Capture the cell that displays the provided text and extract its [x, y] central coordinate. 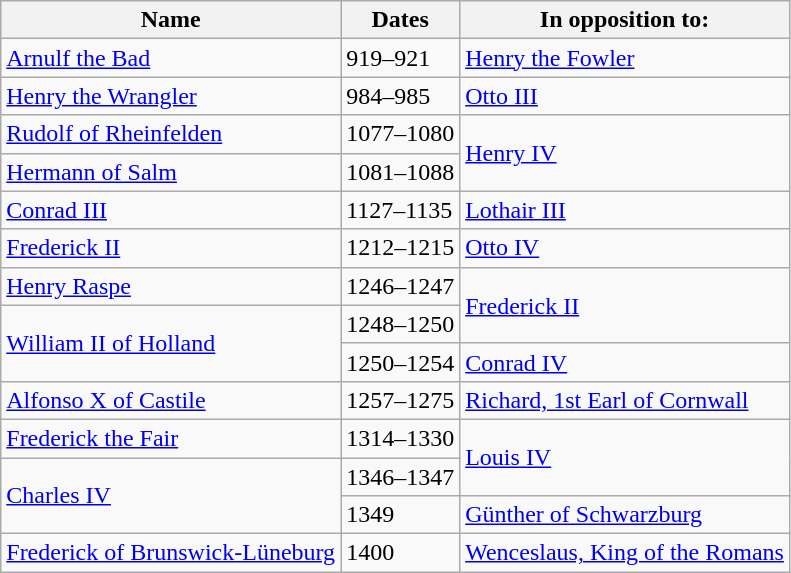
1346–1347 [400, 477]
Richard, 1st Earl of Cornwall [625, 400]
Charles IV [171, 496]
1248–1250 [400, 324]
In opposition to: [625, 20]
Rudolf of Rheinfelden [171, 134]
Lothair III [625, 210]
Günther of Schwarzburg [625, 515]
Alfonso X of Castile [171, 400]
Otto IV [625, 248]
1077–1080 [400, 134]
Henry the Fowler [625, 58]
Louis IV [625, 457]
Conrad IV [625, 362]
1257–1275 [400, 400]
Henry IV [625, 153]
1127–1135 [400, 210]
Wenceslaus, King of the Romans [625, 553]
Henry the Wrangler [171, 96]
Henry Raspe [171, 286]
Frederick of Brunswick-Lüneburg [171, 553]
Arnulf the Bad [171, 58]
Dates [400, 20]
Otto III [625, 96]
1212–1215 [400, 248]
1349 [400, 515]
Name [171, 20]
1246–1247 [400, 286]
919–921 [400, 58]
1314–1330 [400, 438]
William II of Holland [171, 343]
Conrad III [171, 210]
Frederick the Fair [171, 438]
Hermann of Salm [171, 172]
984–985 [400, 96]
1250–1254 [400, 362]
1400 [400, 553]
1081–1088 [400, 172]
